Capture the cell that displays the provided text and extract its [x, y] central coordinate. 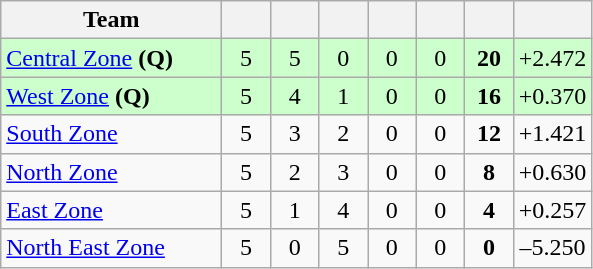
North Zone [112, 172]
20 [490, 58]
East Zone [112, 210]
–5.250 [552, 248]
Team [112, 20]
+0.630 [552, 172]
North East Zone [112, 248]
12 [490, 134]
8 [490, 172]
+0.370 [552, 96]
16 [490, 96]
South Zone [112, 134]
+0.257 [552, 210]
+1.421 [552, 134]
+2.472 [552, 58]
Central Zone (Q) [112, 58]
West Zone (Q) [112, 96]
